From the cell containing the given text, extract its center point as [X, Y] coordinate. 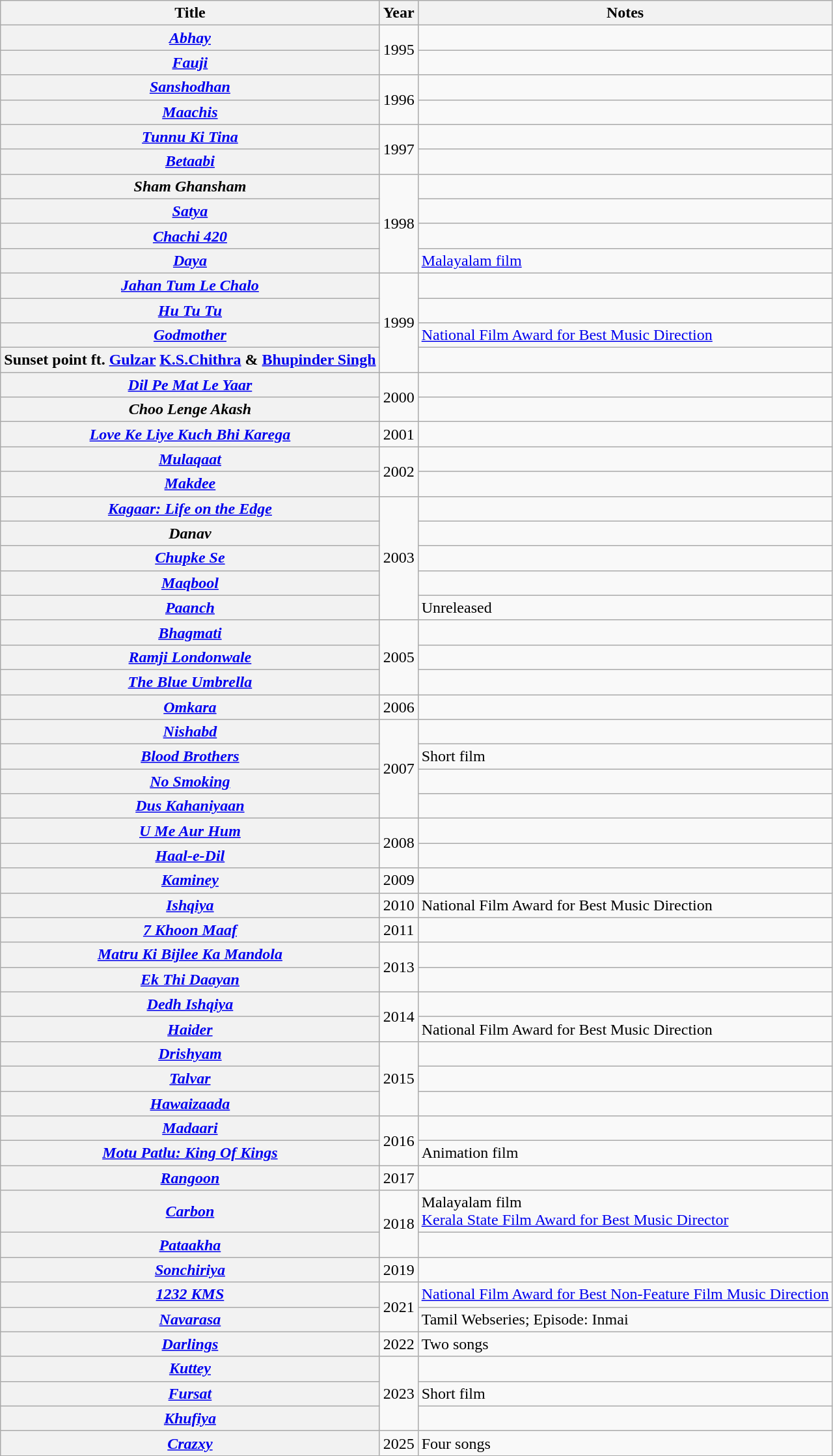
Motu Patlu: King Of Kings [190, 1153]
Jahan Tum Le Chalo [190, 285]
Fursat [190, 1393]
Omkara [190, 707]
1998 [398, 223]
7 Khoon Maaf [190, 930]
Sunset point ft. Gulzar K.S.Chithra & Bhupinder Singh [190, 360]
Dus Kahaniyaan [190, 806]
Rangoon [190, 1178]
Ek Thi Daayan [190, 979]
Sham Ghansham [190, 186]
Tamil Webseries; Episode: Inmai [625, 1319]
1232 KMS [190, 1295]
No Smoking [190, 781]
2009 [398, 880]
Ishqiya [190, 905]
Carbon [190, 1211]
Sonchiriya [190, 1270]
Four songs [625, 1443]
Haal-e-Dil [190, 856]
Maachis [190, 112]
Nishabd [190, 732]
Malayalam film [625, 260]
Title [190, 13]
Drishyam [190, 1054]
2002 [398, 471]
U Me Aur Hum [190, 831]
Notes [625, 13]
Kaminey [190, 880]
Danav [190, 533]
Animation film [625, 1153]
Godmother [190, 335]
2001 [398, 434]
2011 [398, 930]
2019 [398, 1270]
Makdee [190, 484]
Two songs [625, 1344]
Fauji [190, 63]
Hu Tu Tu [190, 311]
Chachi 420 [190, 236]
2000 [398, 397]
1997 [398, 149]
Kagaar: Life on the Edge [190, 509]
Bhagmati [190, 632]
Matru Ki Bijlee Ka Mandola [190, 955]
Pataakha [190, 1245]
2021 [398, 1307]
Navarasa [190, 1319]
2022 [398, 1344]
Tunnu Ki Tina [190, 137]
2016 [398, 1141]
National Film Award for Best Non-Feature Film Music Direction [625, 1295]
2007 [398, 769]
Hawaizaada [190, 1104]
Talvar [190, 1078]
Haider [190, 1029]
Crazxy [190, 1443]
2023 [398, 1393]
Paanch [190, 608]
2010 [398, 905]
2003 [398, 558]
Betaabi [190, 161]
The Blue Umbrella [190, 682]
Year [398, 13]
Madaari [190, 1128]
2018 [398, 1224]
2017 [398, 1178]
Unreleased [625, 608]
Abhay [190, 38]
Darlings [190, 1344]
Kuttey [190, 1369]
2014 [398, 1016]
Love Ke Liye Kuch Bhi Karega [190, 434]
Dedh Ishqiya [190, 1004]
1995 [398, 50]
Chupke Se [190, 558]
Blood Brothers [190, 757]
Maqbool [190, 583]
1996 [398, 100]
Choo Lenge Akash [190, 410]
2006 [398, 707]
Dil Pe Mat Le Yaar [190, 385]
1999 [398, 322]
Satya [190, 211]
Daya [190, 260]
2015 [398, 1078]
Sanshodhan [190, 87]
Mulaqaat [190, 459]
2008 [398, 843]
2013 [398, 967]
Khufiya [190, 1418]
2005 [398, 657]
Malayalam filmKerala State Film Award for Best Music Director [625, 1211]
Ramji Londonwale [190, 657]
2025 [398, 1443]
